Capture the cell that displays the provided text and extract its [x, y] central coordinate. 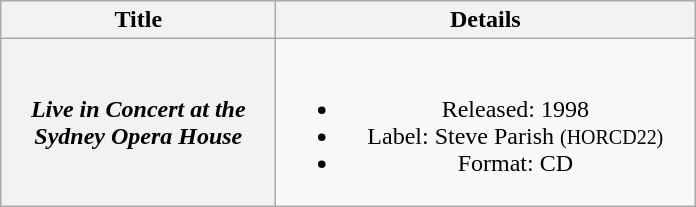
Details [486, 20]
Title [138, 20]
Released: 1998Label: Steve Parish (HORCD22)Format: CD [486, 122]
Live in Concert at the Sydney Opera House [138, 122]
